Capture the cell that displays the provided text and extract its [x, y] central coordinate. 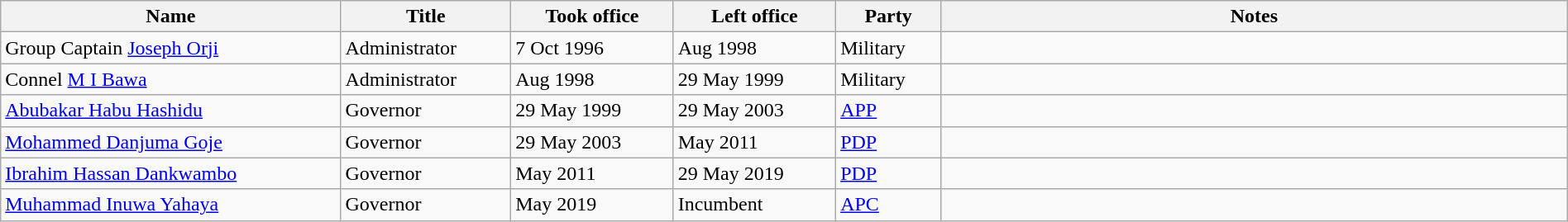
7 Oct 1996 [592, 48]
Group Captain Joseph Orji [170, 48]
29 May 2019 [754, 173]
Mohammed Danjuma Goje [170, 142]
Party [888, 17]
Ibrahim Hassan Dankwambo [170, 173]
Incumbent [754, 205]
Took office [592, 17]
Muhammad Inuwa Yahaya [170, 205]
Left office [754, 17]
APC [888, 205]
Title [426, 17]
Connel M I Bawa [170, 79]
Abubakar Habu Hashidu [170, 111]
APP [888, 111]
May 2019 [592, 205]
Name [170, 17]
Notes [1254, 17]
